Provide the (x, y) coordinate of the cell's center where the given text is located.  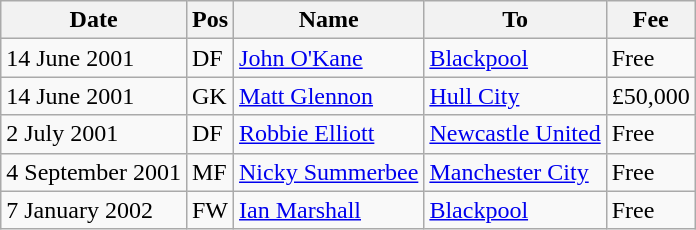
7 January 2002 (94, 210)
Hull City (515, 96)
John O'Kane (329, 58)
Matt Glennon (329, 96)
Manchester City (515, 172)
To (515, 20)
Pos (210, 20)
4 September 2001 (94, 172)
FW (210, 210)
Ian Marshall (329, 210)
Fee (650, 20)
MF (210, 172)
GK (210, 96)
Newcastle United (515, 134)
£50,000 (650, 96)
Date (94, 20)
Nicky Summerbee (329, 172)
Robbie Elliott (329, 134)
Name (329, 20)
2 July 2001 (94, 134)
